Return [X, Y] of the center of cell containing provided text 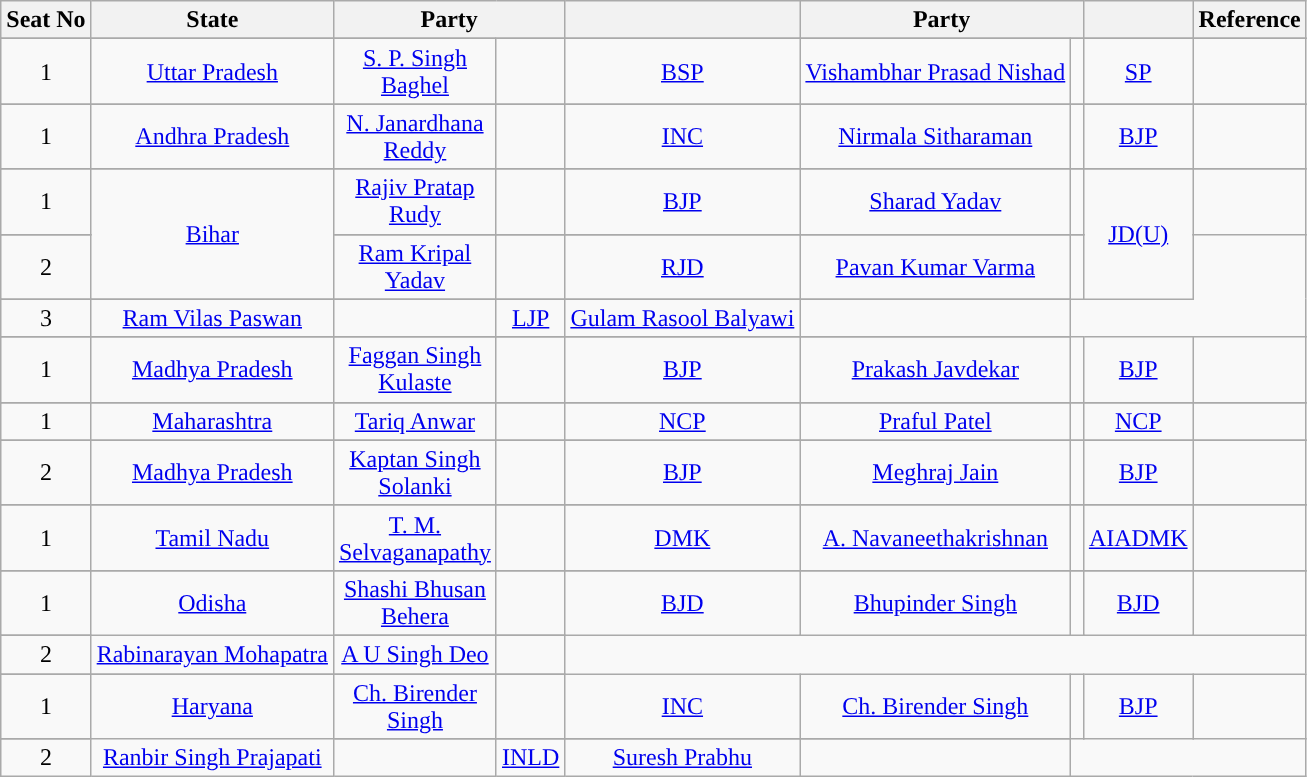
Nirmala Sitharaman [936, 136]
Suresh Prabhu [682, 758]
Reference [1250, 20]
AIADMK [1138, 538]
Seat No [46, 20]
Sharad Yadav [936, 202]
BSP [682, 72]
S. P. Singh Baghel [414, 72]
Pavan Kumar Varma [936, 266]
Ram Vilas Paswan [212, 318]
Vishambhar Prasad Nishad [936, 72]
Faggan Singh Kulaste [414, 370]
Maharashtra [212, 421]
Praful Patel [936, 421]
Rajiv Pratap Rudy [414, 202]
Haryana [212, 706]
JD(U) [1138, 234]
LJP [530, 318]
3 [46, 318]
Uttar Pradesh [212, 72]
DMK [682, 538]
T. M. Selvaganapathy [414, 538]
SP [1138, 72]
Ram Kripal Yadav [414, 266]
INLD [530, 758]
Bhupinder Singh [936, 602]
RJD [682, 266]
Andhra Pradesh [212, 136]
A U Singh Deo [414, 654]
N. Janardhana Reddy [414, 136]
State [212, 20]
Tariq Anwar [414, 421]
Bihar [212, 234]
Ranbir Singh Prajapati [212, 758]
Rabinarayan Mohapatra [212, 654]
Shashi Bhusan Behera [414, 602]
Gulam Rasool Balyawi [682, 318]
Prakash Javdekar [936, 370]
Odisha [212, 602]
Meghraj Jain [936, 472]
Kaptan Singh Solanki [414, 472]
Tamil Nadu [212, 538]
A. Navaneethakrishnan [936, 538]
